From the cell containing the given text, extract its center point as (x, y) coordinate. 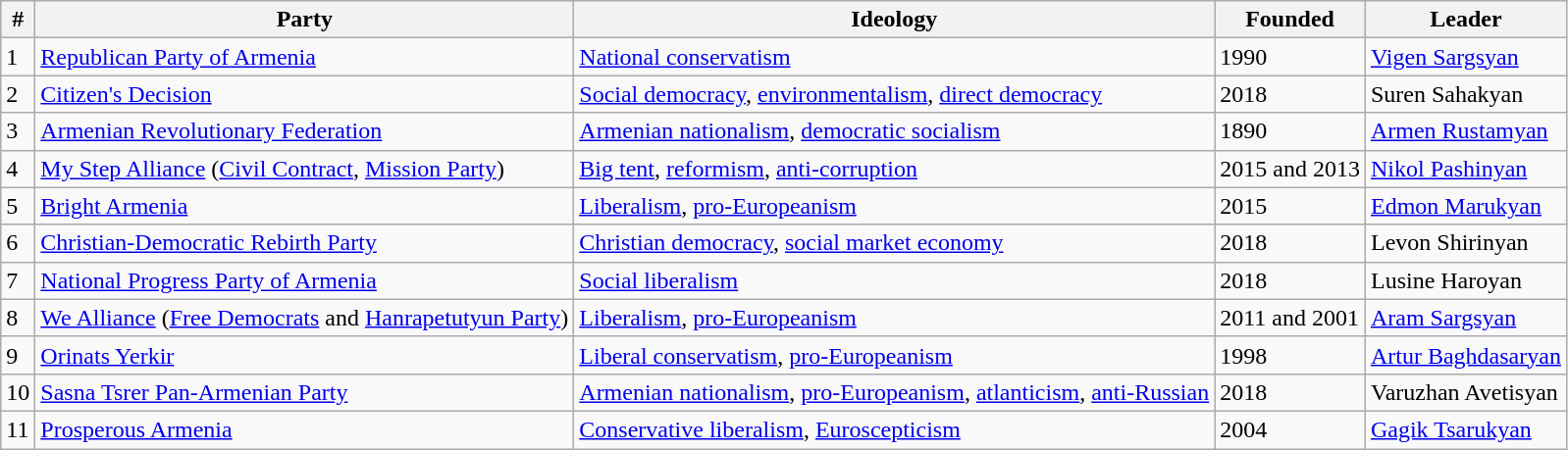
10 (18, 392)
Bright Armenia (304, 206)
2004 (1290, 429)
National Progress Party of Armenia (304, 280)
Armenian Revolutionary Federation (304, 131)
3 (18, 131)
4 (18, 169)
Armenian nationalism, democratic socialism (895, 131)
Big tent, reformism, anti-corruption (895, 169)
Gagik Tsarukyan (1466, 429)
Leader (1466, 20)
We Alliance (Free Democrats and Hanrapetutyun Party) (304, 318)
Sasna Tsrer Pan-Armenian Party (304, 392)
6 (18, 243)
Armen Rustamyan (1466, 131)
1990 (1290, 57)
8 (18, 318)
1 (18, 57)
2015 and 2013 (1290, 169)
1998 (1290, 355)
Conservative liberalism, Euroscepticism (895, 429)
2011 and 2001 (1290, 318)
Republican Party of Armenia (304, 57)
Prosperous Armenia (304, 429)
Liberal conservatism, pro-Europeanism (895, 355)
Nikol Pashinyan (1466, 169)
2015 (1290, 206)
Christian-Democratic Rebirth Party (304, 243)
National conservatism (895, 57)
Social liberalism (895, 280)
# (18, 20)
2 (18, 94)
Party (304, 20)
Citizen's Decision (304, 94)
Vigen Sargsyan (1466, 57)
7 (18, 280)
My Step Alliance (Civil Contract, Mission Party) (304, 169)
Suren Sahakyan (1466, 94)
Founded (1290, 20)
1890 (1290, 131)
11 (18, 429)
Levon Shirinyan (1466, 243)
Social democracy, environmentalism, direct democracy (895, 94)
Ideology (895, 20)
5 (18, 206)
Edmon Marukyan (1466, 206)
Christian democracy, social market economy (895, 243)
Artur Baghdasaryan (1466, 355)
Lusine Haroyan (1466, 280)
Aram Sargsyan (1466, 318)
9 (18, 355)
Varuzhan Avetisyan (1466, 392)
Orinats Yerkir (304, 355)
Armenian nationalism, pro-Europeanism, atlanticism, anti-Russian (895, 392)
